Provide the (X, Y) coordinate of the cell's center where the given text is located.  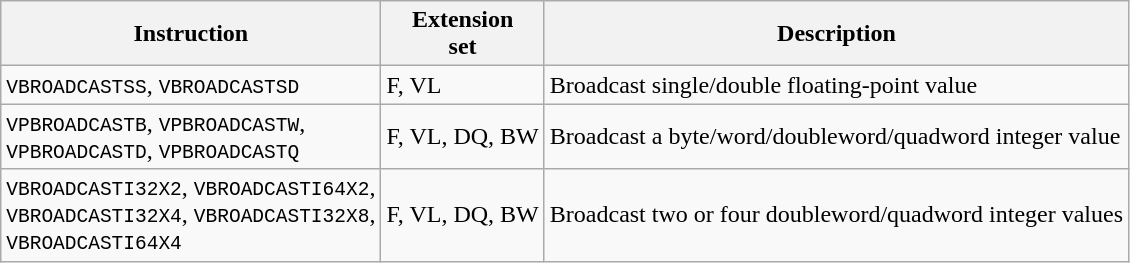
VBROADCASTI32X2, VBROADCASTI64X2,VBROADCASTI32X4, VBROADCASTI32X8,VBROADCASTI64X4 (191, 215)
VPBROADCASTB, VPBROADCASTW,VPBROADCASTD, VPBROADCASTQ (191, 136)
F, VL (462, 85)
Broadcast two or four doubleword/quadword integer values (836, 215)
Extensionset (462, 34)
Description (836, 34)
Broadcast single/double floating-point value (836, 85)
Broadcast a byte/word/doubleword/quadword integer value (836, 136)
VBROADCASTSS, VBROADCASTSD (191, 85)
Instruction (191, 34)
